Provide the [X, Y] coordinate of the cell's center where the given text is located.  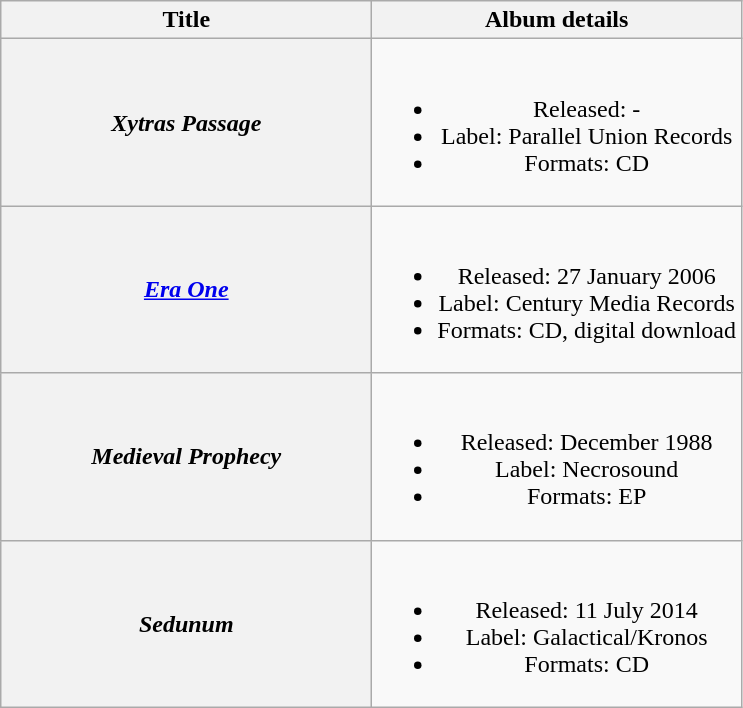
Era One [186, 290]
Album details [557, 20]
Released: -Label: Parallel Union RecordsFormats: CD [557, 122]
Released: 27 January 2006Label: Century Media RecordsFormats: CD, digital download [557, 290]
Released: December 1988Label: NecrosoundFormats: EP [557, 456]
Xytras Passage [186, 122]
Medieval Prophecy [186, 456]
Title [186, 20]
Released: 11 July 2014Label: Galactical/KronosFormats: CD [557, 624]
Sedunum [186, 624]
